Locate the cell with the specified text and output its (x, y) center coordinate. 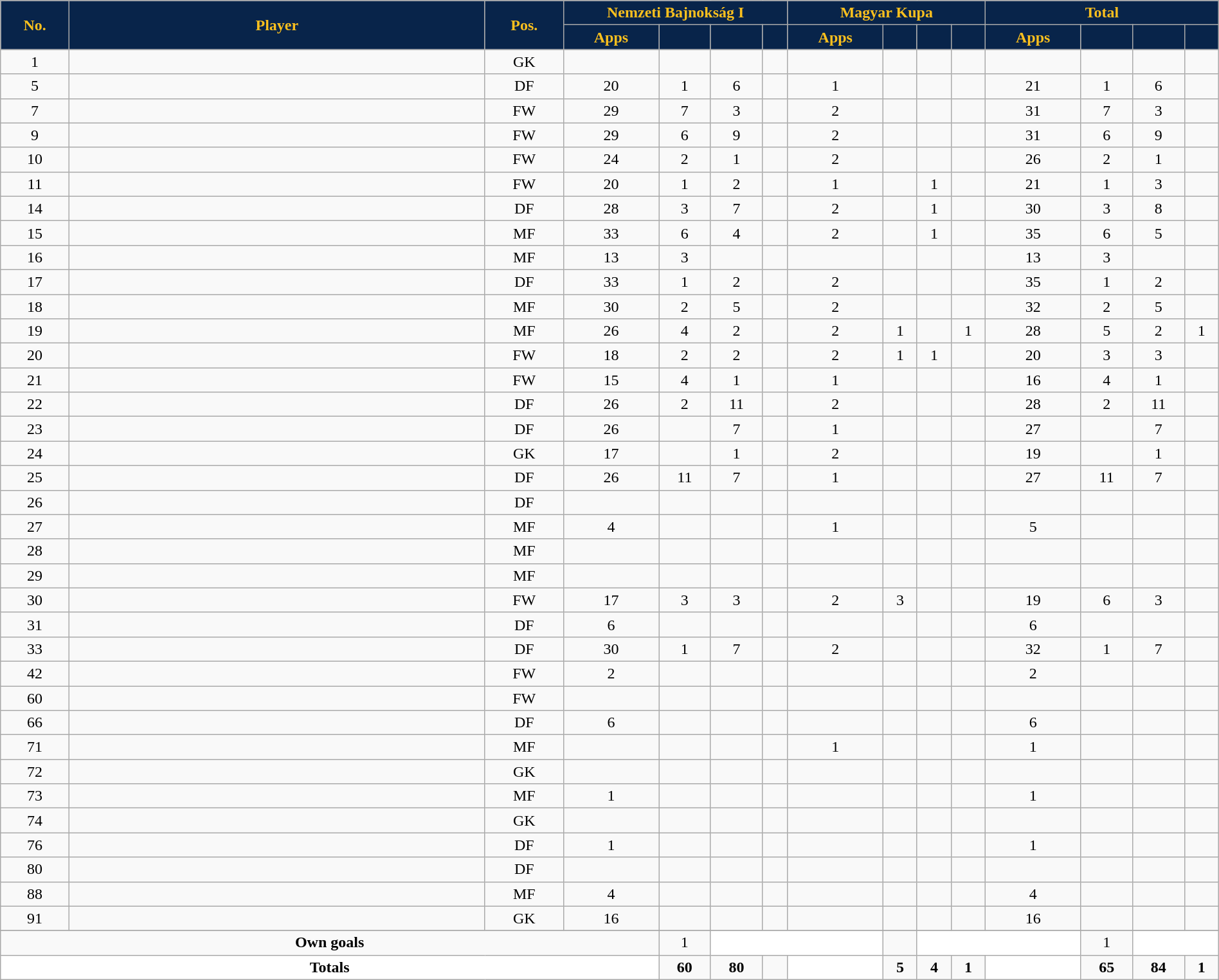
Player (278, 25)
8 (1159, 208)
73 (35, 796)
No. (35, 25)
65 (1107, 967)
14 (35, 208)
Pos. (524, 25)
23 (35, 429)
25 (35, 478)
Magyar Kupa (886, 13)
Total (1102, 13)
Totals (330, 967)
74 (35, 821)
22 (35, 404)
88 (35, 894)
76 (35, 845)
Nemzeti Bajnokság I (675, 13)
72 (35, 772)
66 (35, 723)
91 (35, 918)
84 (1159, 967)
42 (35, 673)
71 (35, 747)
10 (35, 159)
Own goals (330, 943)
